From the cell containing the given text, extract its center point as (x, y) coordinate. 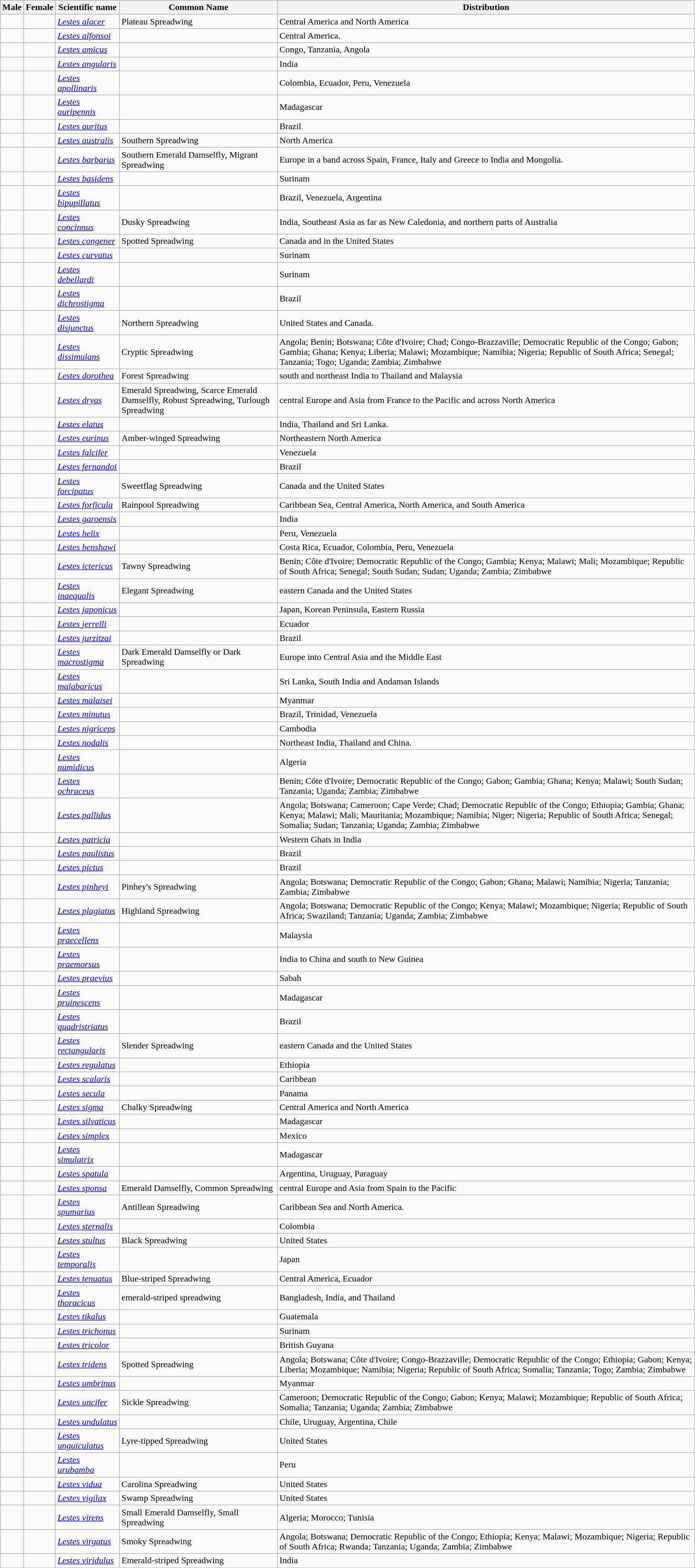
Lestes ochraceus (87, 786)
Europe in a band across Spain, France, Italy and Greece to India and Mongolia. (486, 160)
Lestes praevius (87, 978)
Amber-winged Spreadwing (199, 438)
Lestes fernandoi (87, 467)
Malaysia (486, 935)
Lestes angularis (87, 64)
Sickle Spreadwing (199, 1402)
Carolina Spreadwing (199, 1484)
Lestes japonicus (87, 610)
Panama (486, 1093)
Europe into Central Asia and the Middle East (486, 657)
Lestes dryas (87, 400)
Lestes henshawi (87, 547)
Lestes virgatus (87, 1542)
Northern Spreadwing (199, 323)
Lestes australis (87, 140)
Cryptic Spreadwing (199, 352)
Swamp Spreadwing (199, 1498)
Blue-striped Spreadwing (199, 1279)
Canada and the United States (486, 485)
Lestes praecellens (87, 935)
Lestes curvatus (87, 255)
Guatemala (486, 1317)
Lestes temporalis (87, 1260)
Brazil, Venezuela, Argentina (486, 197)
British Guyana (486, 1345)
Lestes urubamba (87, 1465)
Lestes sponsa (87, 1188)
Sweetflag Spreadwing (199, 485)
Pinhey's Spreadwing (199, 887)
Sri Lanka, South India and Andaman Islands (486, 681)
Brazil, Trinidad, Venezuela (486, 714)
Lestes eurinus (87, 438)
Peru (486, 1465)
Lestes apollinaris (87, 83)
Distribution (486, 7)
Lestes concinnus (87, 222)
Benin; Côte d'Ivoire; Democratic Republic of the Congo; Gabon; Gambia; Ghana; Kenya; Malawi; South Sudan; Tanzania; Uganda; Zambia; Zimbabwe (486, 786)
Lestes vigilax (87, 1498)
Lestes simulatrix (87, 1155)
Angola; Botswana; Democratic Republic of the Congo; Gabon; Ghana; Malawi; Namibia; Nigeria; Tanzania; Zambia; Zimbabwe (486, 887)
Lestes debellardi (87, 275)
Lestes pinheyi (87, 887)
Lestes helix (87, 533)
Lestes vidua (87, 1484)
Central America, Ecuador (486, 1279)
Lestes rectangularis (87, 1046)
Lestes paulistus (87, 854)
Slender Spreadwing (199, 1046)
Lestes praemorsus (87, 959)
Lestes uncifer (87, 1402)
Costa Rica, Ecuador, Colombia, Peru, Venezuela (486, 547)
North America (486, 140)
Ecuador (486, 624)
Black Spreadwing (199, 1240)
Lestes malabaricus (87, 681)
Lestes unguiculatus (87, 1441)
Caribbean (486, 1079)
Lestes dorothea (87, 376)
Lestes auritus (87, 126)
Sabah (486, 978)
Lestes stultus (87, 1240)
Plateau Spreadwing (199, 22)
Small Emerald Damselfly, Small Spreadwing (199, 1517)
Scientific name (87, 7)
Lestes spumarius (87, 1207)
Dusky Spreadwing (199, 222)
Lestes tenuatus (87, 1279)
Western Ghats in India (486, 839)
central Europe and Asia from Spain to the Pacific (486, 1188)
Lestes dichrostigma (87, 298)
Lestes jerrelli (87, 624)
Lestes malaisei (87, 700)
Lestes sigma (87, 1107)
Southern Spreadwing (199, 140)
Lestes virens (87, 1517)
Tawny Spreadwing (199, 566)
Lestes alfonsoi (87, 36)
Canada and in the United States (486, 241)
south and northeast India to Thailand and Malaysia (486, 376)
Lestes trichonus (87, 1331)
Rainpool Spreadwing (199, 505)
Lestes undulatus (87, 1422)
Lestes scalaris (87, 1079)
Lestes elatus (87, 424)
Lestes jurzitzai (87, 638)
Lestes silvaticus (87, 1121)
Lestes congener (87, 241)
Lestes simplex (87, 1135)
Algeria (486, 762)
Lestes quadristriatus (87, 1021)
Emerald-striped Spreadwing (199, 1561)
Lestes spatula (87, 1174)
Antillean Spreadwing (199, 1207)
Elegant Spreadwing (199, 591)
Algeria; Morocco; Tunisia (486, 1517)
Forest Spreadwing (199, 376)
Lestes forficula (87, 505)
Japan (486, 1260)
Lestes forcipatus (87, 485)
Ethiopia (486, 1065)
Lestes sternalis (87, 1226)
Lestes disjunctus (87, 323)
Southern Emerald Damselfly, Migrant Spreadwing (199, 160)
Lestes umbrinus (87, 1383)
Lestes nodalis (87, 743)
Lestes patricia (87, 839)
Lestes alacer (87, 22)
Peru, Venezuela (486, 533)
Congo, Tanzania, Angola (486, 50)
Lestes tikalus (87, 1317)
Highland Spreadwing (199, 911)
Chalky Spreadwing (199, 1107)
Mexico (486, 1135)
Lestes garoensis (87, 519)
Chile, Uruguay, Argentina, Chile (486, 1422)
Lestes secula (87, 1093)
Colombia (486, 1226)
Lestes nigriceps (87, 729)
Lestes inaequalis (87, 591)
India, Thailand and Sri Lanka. (486, 424)
Lestes pruinescens (87, 998)
Lestes ictericus (87, 566)
India, Southeast Asia as far as New Caledonia, and northern parts of Australia (486, 222)
Colombia, Ecuador, Peru, Venezuela (486, 83)
Lestes tricolor (87, 1345)
Lestes plagiatus (87, 911)
Lestes thoracicus (87, 1297)
Cameroon; Democratic Republic of the Congo; Gabon; Kenya; Malawi; Mozambique; Republic of South Africa; Somalia; Tanzania; Uganda; Zambia; Zimbabwe (486, 1402)
Cambodia (486, 729)
Northeastern North America (486, 438)
Female (40, 7)
Dark Emerald Damselfly or Dark Spreadwing (199, 657)
Male (12, 7)
Japan, Korean Peninsula, Eastern Russia (486, 610)
Lestes tridens (87, 1364)
Lestes barbarus (87, 160)
Central America. (486, 36)
Lestes viridulus (87, 1561)
Common Name (199, 7)
Lestes minutus (87, 714)
Lyre-tipped Spreadwing (199, 1441)
Lestes bipupillatus (87, 197)
Smoky Spreadwing (199, 1542)
Caribbean Sea, Central America, North America, and South America (486, 505)
Lestes macrostigma (87, 657)
Northeast India, Thailand and China. (486, 743)
Emerald Damselfly, Common Spreadwing (199, 1188)
Lestes pallidus (87, 815)
India to China and south to New Guinea (486, 959)
Lestes numidicus (87, 762)
Lestes amicus (87, 50)
Lestes basidens (87, 179)
central Europe and Asia from France to the Pacific and across North America (486, 400)
Lestes regulatus (87, 1065)
Lestes auripennis (87, 107)
Emerald Spreadwing, Scarce Emerald Damselfly, Robust Spreadwing, Turlough Spreadwing (199, 400)
Caribbean Sea and North America. (486, 1207)
Argentina, Uruguay, Paraguay (486, 1174)
Lestes dissimulans (87, 352)
Venezuela (486, 452)
emerald-striped spreadwing (199, 1297)
Bangladesh, India, and Thailand (486, 1297)
Lestes pictus (87, 868)
Lestes falcifer (87, 452)
United States and Canada. (486, 323)
